Capture the cell that displays the provided text and extract its [x, y] central coordinate. 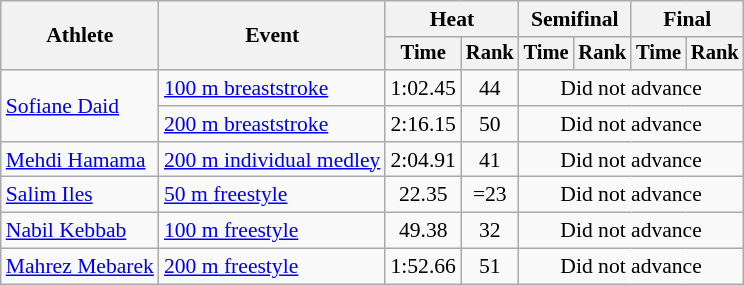
Final [687, 19]
Heat [452, 19]
200 m individual medley [272, 160]
50 [490, 124]
22.35 [422, 195]
Mehdi Hamama [80, 160]
Salim Iles [80, 195]
2:04.91 [422, 160]
1:52.66 [422, 267]
44 [490, 88]
1:02.45 [422, 88]
Event [272, 36]
Sofiane Daid [80, 106]
32 [490, 231]
Semifinal [575, 19]
41 [490, 160]
200 m breaststroke [272, 124]
Mahrez Mebarek [80, 267]
=23 [490, 195]
100 m breaststroke [272, 88]
50 m freestyle [272, 195]
2:16.15 [422, 124]
200 m freestyle [272, 267]
100 m freestyle [272, 231]
49.38 [422, 231]
Nabil Kebbab [80, 231]
Athlete [80, 36]
51 [490, 267]
